Locate the cell with the specified text and output its [X, Y] center coordinate. 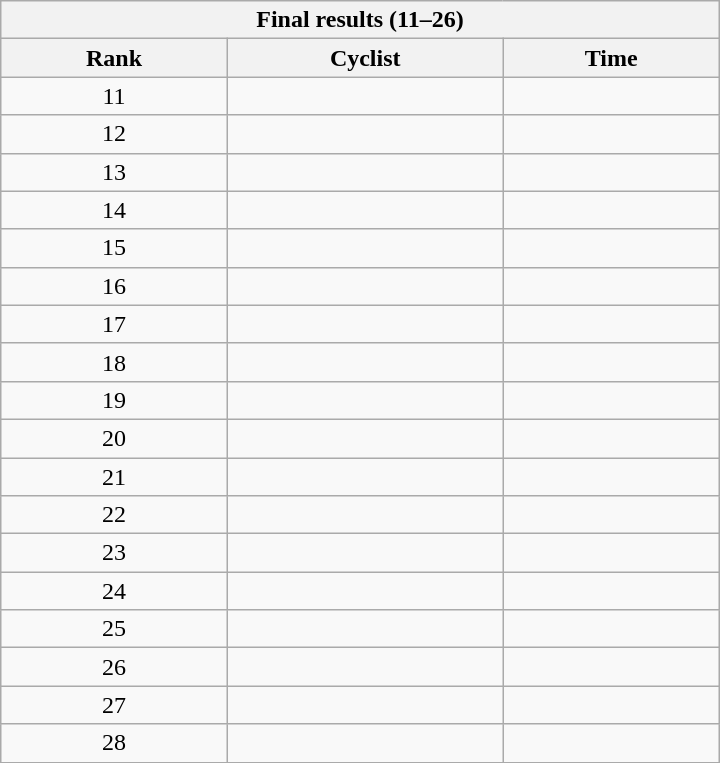
16 [114, 286]
22 [114, 515]
24 [114, 591]
21 [114, 477]
Final results (11–26) [360, 20]
Time [611, 58]
23 [114, 553]
15 [114, 248]
19 [114, 400]
28 [114, 743]
26 [114, 667]
Cyclist [365, 58]
14 [114, 210]
11 [114, 96]
12 [114, 134]
18 [114, 362]
27 [114, 705]
20 [114, 438]
Rank [114, 58]
25 [114, 629]
17 [114, 324]
13 [114, 172]
